Identify which cell holds the provided text, then report its [X, Y] central coordinate. 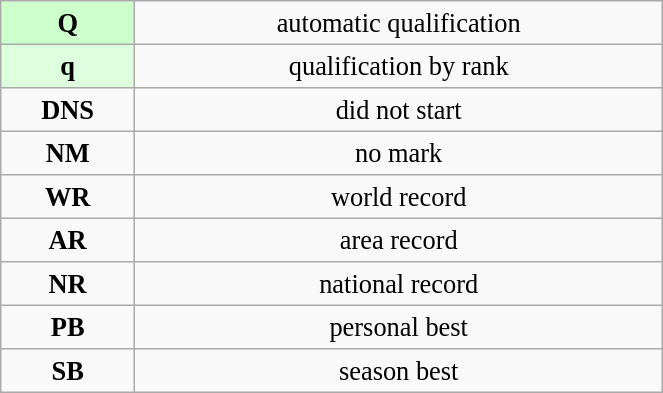
world record [399, 197]
national record [399, 284]
WR [68, 197]
no mark [399, 153]
Q [68, 22]
NR [68, 284]
qualification by rank [399, 66]
PB [68, 327]
q [68, 66]
personal best [399, 327]
automatic qualification [399, 22]
AR [68, 240]
season best [399, 371]
SB [68, 371]
area record [399, 240]
NM [68, 153]
DNS [68, 109]
did not start [399, 109]
